For the text-containing cell, return its midpoint in (X, Y) coordinate format. 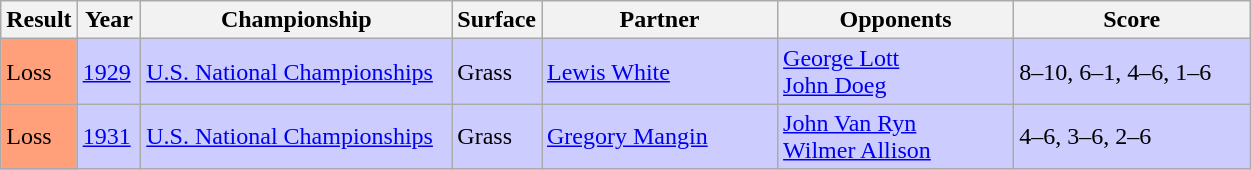
Result (39, 20)
8–10, 6–1, 4–6, 1–6 (1132, 72)
Year (109, 20)
Partner (660, 20)
John Van Ryn Wilmer Allison (896, 136)
1931 (109, 136)
Score (1132, 20)
Championship (296, 20)
Lewis White (660, 72)
George Lott John Doeg (896, 72)
Opponents (896, 20)
4–6, 3–6, 2–6 (1132, 136)
Surface (497, 20)
Gregory Mangin (660, 136)
1929 (109, 72)
